Provide the (x, y) coordinate of the cell's center where the given text is located.  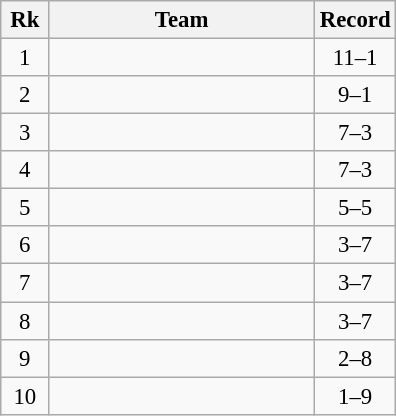
4 (25, 170)
11–1 (354, 58)
2–8 (354, 358)
Record (354, 20)
5–5 (354, 208)
Rk (25, 20)
Team (182, 20)
1 (25, 58)
3 (25, 133)
10 (25, 396)
1–9 (354, 396)
8 (25, 321)
2 (25, 95)
5 (25, 208)
6 (25, 245)
9–1 (354, 95)
9 (25, 358)
7 (25, 283)
